Output the (x, y) coordinate of the center of the cell containing the given text.  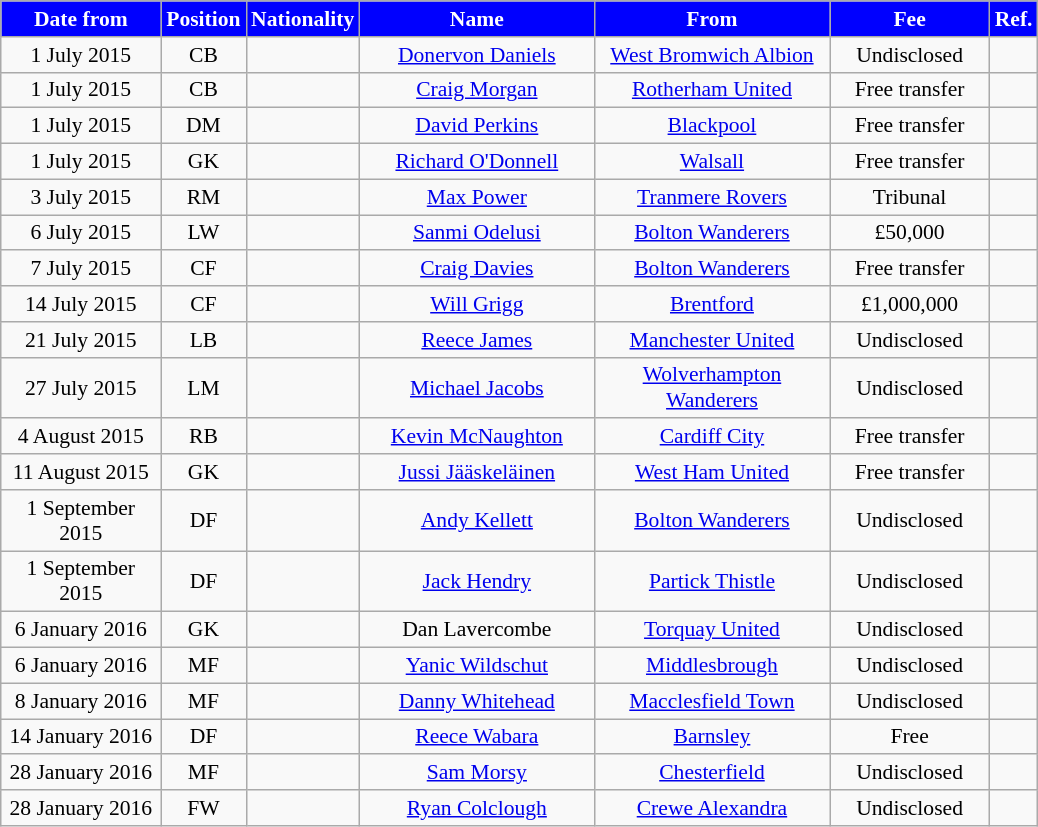
6 July 2015 (81, 233)
£50,000 (910, 233)
Kevin McNaughton (476, 437)
Chesterfield (712, 773)
Max Power (476, 197)
Middlesbrough (712, 666)
Danny Whitehead (476, 701)
Barnsley (712, 737)
4 August 2015 (81, 437)
Jack Hendry (476, 582)
11 August 2015 (81, 472)
Tribunal (910, 197)
Yanic Wildschut (476, 666)
Rotherham United (712, 90)
Craig Davies (476, 269)
Wolverhampton Wanderers (712, 388)
£1,000,000 (910, 304)
Nationality (302, 19)
West Bromwich Albion (712, 55)
14 January 2016 (81, 737)
Macclesfield Town (712, 701)
Ref. (1014, 19)
LB (204, 340)
Cardiff City (712, 437)
LM (204, 388)
Free (910, 737)
David Perkins (476, 126)
Jussi Jääskeläinen (476, 472)
Torquay United (712, 630)
14 July 2015 (81, 304)
Donervon Daniels (476, 55)
8 January 2016 (81, 701)
Date from (81, 19)
LW (204, 233)
Dan Lavercombe (476, 630)
Richard O'Donnell (476, 162)
RB (204, 437)
3 July 2015 (81, 197)
DM (204, 126)
Blackpool (712, 126)
Sanmi Odelusi (476, 233)
Fee (910, 19)
Partick Thistle (712, 582)
Crewe Alexandra (712, 808)
Ryan Colclough (476, 808)
Andy Kellett (476, 520)
West Ham United (712, 472)
Will Grigg (476, 304)
Manchester United (712, 340)
RM (204, 197)
FW (204, 808)
Tranmere Rovers (712, 197)
Craig Morgan (476, 90)
Walsall (712, 162)
Sam Morsy (476, 773)
Name (476, 19)
Michael Jacobs (476, 388)
Position (204, 19)
7 July 2015 (81, 269)
Reece Wabara (476, 737)
21 July 2015 (81, 340)
Reece James (476, 340)
From (712, 19)
27 July 2015 (81, 388)
Brentford (712, 304)
